For the text-containing cell, return its midpoint in [X, Y] coordinate format. 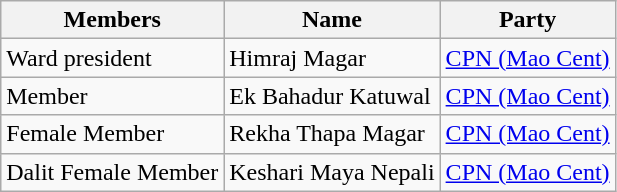
Female Member [112, 134]
Name [332, 20]
Rekha Thapa Magar [332, 134]
Dalit Female Member [112, 172]
Himraj Magar [332, 58]
Party [528, 20]
Keshari Maya Nepali [332, 172]
Member [112, 96]
Members [112, 20]
Ek Bahadur Katuwal [332, 96]
Ward president [112, 58]
